Locate the cell with the specified text and output its [X, Y] center coordinate. 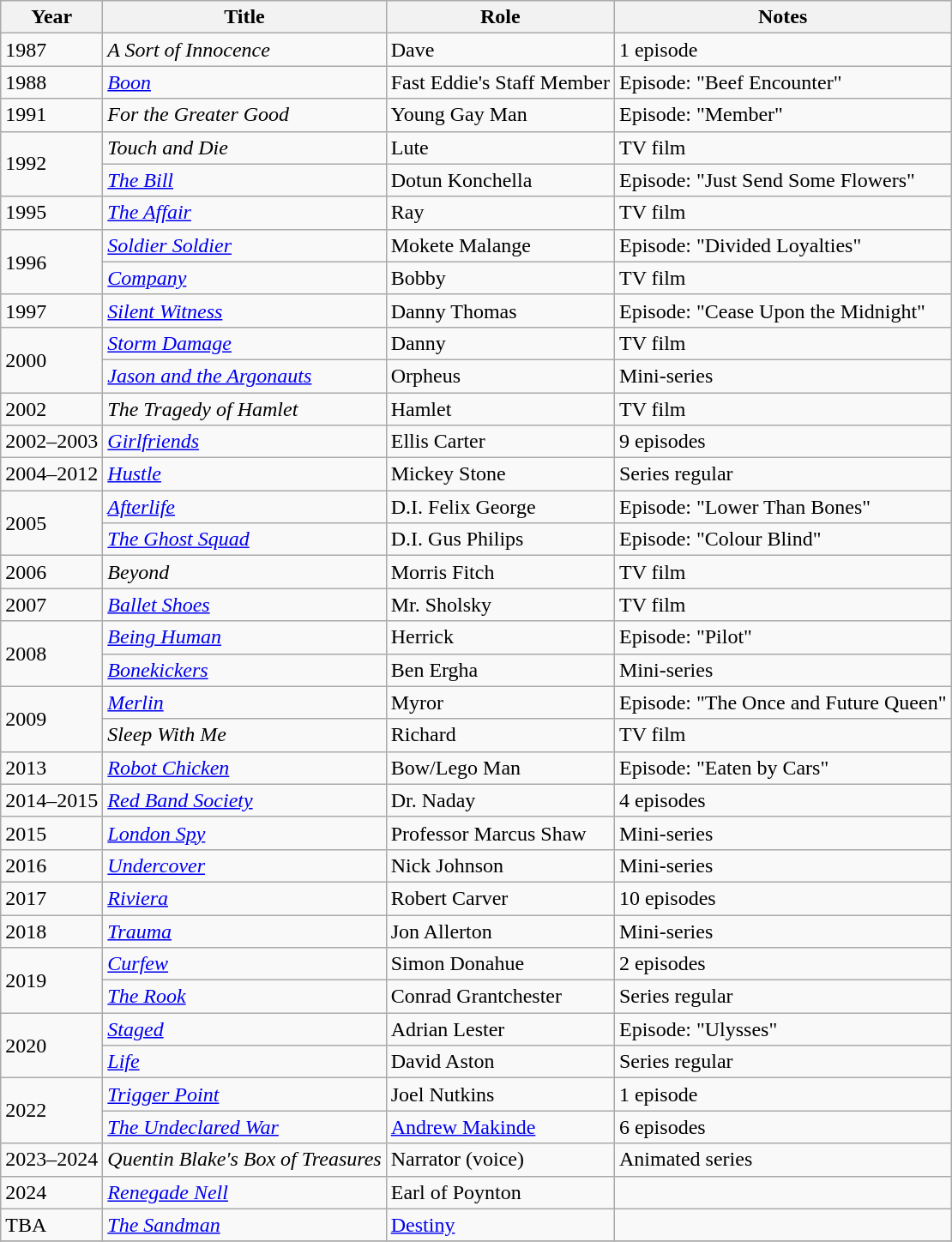
Undercover [244, 865]
Dr. Naday [500, 800]
Nick Johnson [500, 865]
Riviera [244, 898]
1997 [51, 310]
1995 [51, 213]
Being Human [244, 637]
6 episodes [782, 1127]
Episode: "Lower Than Bones" [782, 507]
Robert Carver [500, 898]
Earl of Poynton [500, 1192]
Sleep With Me [244, 735]
Trigger Point [244, 1094]
Adrian Lester [500, 1029]
2009 [51, 719]
Notes [782, 17]
Episode: "Colour Blind" [782, 540]
Episode: "Eaten by Cars" [782, 768]
2019 [51, 980]
Merlin [244, 702]
2018 [51, 931]
Animated series [782, 1160]
Episode: "Ulysses" [782, 1029]
Jason and the Argonauts [244, 376]
Andrew Makinde [500, 1127]
Destiny [500, 1225]
Bobby [500, 278]
Richard [500, 735]
Afterlife [244, 507]
Robot Chicken [244, 768]
Bow/Lego Man [500, 768]
Year [51, 17]
The Affair [244, 213]
The Rook [244, 997]
Curfew [244, 964]
Episode: "The Once and Future Queen" [782, 702]
1992 [51, 164]
Boon [244, 82]
2006 [51, 572]
Silent Witness [244, 310]
2023–2024 [51, 1160]
Renegade Nell [244, 1192]
2002 [51, 409]
Hustle [244, 474]
2022 [51, 1111]
Episode: "Cease Upon the Midnight" [782, 310]
Episode: "Divided Loyalties" [782, 245]
Joel Nutkins [500, 1094]
Mokete Malange [500, 245]
Dave [500, 50]
Episode: "Member" [782, 115]
Professor Marcus Shaw [500, 833]
TBA [51, 1225]
Staged [244, 1029]
2020 [51, 1046]
Storm Damage [244, 343]
1996 [51, 262]
Simon Donahue [500, 964]
2005 [51, 523]
Dotun Konchella [500, 180]
2 episodes [782, 964]
Ray [500, 213]
2014–2015 [51, 800]
The Undeclared War [244, 1127]
Company [244, 278]
Danny Thomas [500, 310]
4 episodes [782, 800]
Trauma [244, 931]
Quentin Blake's Box of Treasures [244, 1160]
The Tragedy of Hamlet [244, 409]
2002–2003 [51, 442]
David Aston [500, 1062]
Morris Fitch [500, 572]
Orpheus [500, 376]
Conrad Grantchester [500, 997]
Fast Eddie's Staff Member [500, 82]
Lute [500, 148]
Episode: "Beef Encounter" [782, 82]
Danny [500, 343]
1991 [51, 115]
Beyond [244, 572]
A Sort of Innocence [244, 50]
D.I. Gus Philips [500, 540]
2000 [51, 359]
Ellis Carter [500, 442]
Ballet Shoes [244, 605]
Narrator (voice) [500, 1160]
2024 [51, 1192]
Ben Ergha [500, 670]
Life [244, 1062]
The Bill [244, 180]
10 episodes [782, 898]
1988 [51, 82]
Mr. Sholsky [500, 605]
Soldier Soldier [244, 245]
Touch and Die [244, 148]
The Sandman [244, 1225]
2004–2012 [51, 474]
2017 [51, 898]
D.I. Felix George [500, 507]
2015 [51, 833]
London Spy [244, 833]
Jon Allerton [500, 931]
2013 [51, 768]
Mickey Stone [500, 474]
Red Band Society [244, 800]
2007 [51, 605]
Episode: "Just Send Some Flowers" [782, 180]
Hamlet [500, 409]
2008 [51, 654]
Young Gay Man [500, 115]
Role [500, 17]
For the Greater Good [244, 115]
Bonekickers [244, 670]
2016 [51, 865]
The Ghost Squad [244, 540]
Title [244, 17]
Herrick [500, 637]
Girlfriends [244, 442]
Myror [500, 702]
Episode: "Pilot" [782, 637]
9 episodes [782, 442]
1987 [51, 50]
